For the text-containing cell, return its midpoint in [X, Y] coordinate format. 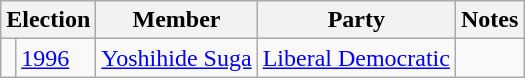
Yoshihide Suga [176, 58]
Member [176, 20]
Liberal Democratic [356, 58]
1996 [56, 58]
Notes [489, 20]
Party [356, 20]
Election [48, 20]
